Detect which cell encompasses the target text, then output its (x, y) center coordinate. 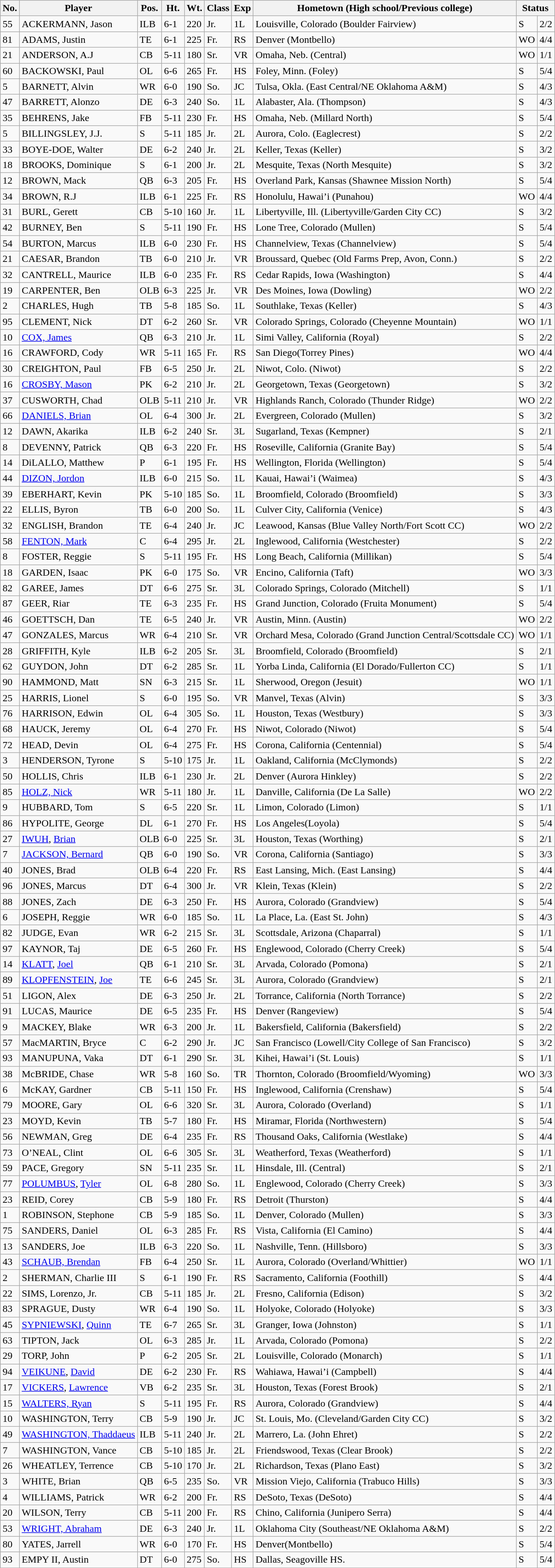
Southlake, Texas (Keller) (385, 306)
56 (10, 1136)
Grand Junction, Colorado (Fruita Monument) (385, 604)
HAUCK, Jeremy (78, 729)
4 (10, 1497)
ROBINSON, Stephone (78, 1215)
95 (10, 322)
76 (10, 714)
25 (10, 698)
Kihei, Hawai’i (St. Louis) (385, 1058)
DAWN, Akarika (78, 431)
WILLIAMS, Patrick (78, 1497)
WRIGHT, Abraham (78, 1528)
MacMARTIN, Bryce (78, 1043)
29 (10, 1356)
Miramar, Florida (Northwestern) (385, 1121)
Chino, California (Junipero Serra) (385, 1513)
IWUH, Brian (78, 839)
CROSBY, Mason (78, 384)
Pos. (149, 8)
CANTRELL, Maurice (78, 275)
Corona, California (Santiago) (385, 854)
EBERHART, Kevin (78, 494)
Louisville, Colorado (Boulder Fairview) (385, 24)
HAMMOND, Matt (78, 682)
CLEMENT, Nick (78, 322)
JUDGE, Evan (78, 933)
54 (10, 243)
NEWMAN, Greg (78, 1136)
Encino, California (Taft) (385, 572)
Sacramento, California (Foothill) (385, 1278)
Oakland, California (McClymonds) (385, 761)
La Place, La. (East St. John) (385, 917)
Lone Tree, Colorado (Mullen) (385, 228)
37 (10, 400)
HOLZ, Nick (78, 792)
SIMS, Lorenzo, Jr. (78, 1293)
96 (10, 886)
26 (10, 1466)
HOLLIS, Chris (78, 776)
WASHINGTON, Vance (78, 1450)
MOYD, Kevin (78, 1121)
Fresno, California (Edison) (385, 1293)
80 (10, 1544)
79 (10, 1105)
DL (149, 823)
75 (10, 1231)
BEHRENS, Jake (78, 118)
89 (10, 980)
Wahiawa, Hawai’i (Campbell) (385, 1372)
55 (10, 24)
Sugarland, Texas (Kempner) (385, 431)
280 (194, 1183)
27 (10, 839)
38 (10, 1074)
San Diego(Torrey Pines) (385, 353)
BURNEY, Ben (78, 228)
Orchard Mesa, Colorado (Grand Junction Central/Scottsdale CC) (385, 635)
Houston, Texas (Westbury) (385, 714)
GAREE, James (78, 588)
Vista, California (El Camino) (385, 1231)
ADAMS, Justin (78, 40)
Status (536, 8)
Oklahoma City (Southeast/NE Oklahoma A&M) (385, 1528)
HENDERSON, Tyrone (78, 761)
HEAD, Devin (78, 745)
JONES, Brad (78, 870)
Tulsa, Okla. (East Central/NE Oklahoma A&M) (385, 86)
Mesquite, Texas (North Mesquite) (385, 165)
Niwot, Colorado (Niwot) (385, 729)
ENGLISH, Brandon (78, 525)
ELLIS, Byron (78, 510)
Marrero, La. (John Ehret) (385, 1434)
DEVENNY, Patrick (78, 447)
Sherwood, Oregon (Jesuit) (385, 682)
DANIELS, Brian (78, 415)
Denver, Colorado (Mullen) (385, 1215)
ANDERSON, A.J (78, 55)
Denver (Aurora Hinkley) (385, 776)
58 (10, 541)
POLUMBUS, Tyler (78, 1183)
Aurora, Colorado (Overland/Whittier) (385, 1262)
Hometown (High school/Previous college) (385, 8)
62 (10, 666)
St. Louis, Mo. (Cleveland/Garden City CC) (385, 1419)
WHITE, Brian (78, 1482)
Friendswood, Texas (Clear Brook) (385, 1450)
Wt. (194, 8)
REID, Corey (78, 1199)
51 (10, 996)
Broussard, Quebec (Old Farms Prep, Avon, Conn.) (385, 259)
83 (10, 1309)
Thornton, Colorado (Broomfield/Wyoming) (385, 1074)
Los Angeles(Loyola) (385, 823)
TIPTON, Jack (78, 1340)
46 (10, 619)
Colorado Springs, Colorado (Mitchell) (385, 588)
40 (10, 870)
Keller, Texas (Keller) (385, 149)
MANUPUNA, Vaka (78, 1058)
KLOPFENSTEIN, Joe (78, 980)
BURL, Gerett (78, 212)
GONZALES, Marcus (78, 635)
KLATT, Joel (78, 964)
ACKERMANN, Jason (78, 24)
73 (10, 1152)
JONES, Marcus (78, 886)
Bakersfield, California (Bakersfield) (385, 1027)
Honolulu, Hawai’i (Punahou) (385, 196)
SANDERS, Joe (78, 1246)
HUBBARD, Tom (78, 807)
WALTERS, Ryan (78, 1403)
43 (10, 1262)
Holyoke, Colorado (Holyoke) (385, 1309)
Denver (Montbello) (385, 40)
Aurora, Colorado (Overland) (385, 1105)
Torrance, California (North Torrance) (385, 996)
GRIFFITH, Kyle (78, 651)
WASHINGTON, Thaddaeus (78, 1434)
BARRETT, Alonzo (78, 102)
Houston, Texas (Forest Brook) (385, 1387)
CAESAR, Brandon (78, 259)
59 (10, 1168)
63 (10, 1340)
EMPY II, Austin (78, 1560)
Channelview, Texas (Channelview) (385, 243)
Foley, Minn. (Foley) (385, 71)
SPRAGUE, Dusty (78, 1309)
MACKEY, Blake (78, 1027)
HYPOLITE, George (78, 823)
WASHINGTON, Terry (78, 1419)
Omaha, Neb. (Central) (385, 55)
86 (10, 823)
Roseville, California (Granite Bay) (385, 447)
CREIGHTON, Paul (78, 369)
JOSEPH, Reggie (78, 917)
WHEATLEY, Terrence (78, 1466)
Denver (Rangeview) (385, 1011)
SYPNIEWSKI, Quinn (78, 1325)
WILSON, Terry (78, 1513)
Corona, California (Centennial) (385, 745)
87 (10, 604)
KAYNOR, Taj (78, 948)
SHERMAN, Charlie III (78, 1278)
CHARLES, Hugh (78, 306)
50 (10, 776)
Colorado Springs, Colorado (Cheyenne Mountain) (385, 322)
BARNETT, Alvin (78, 86)
Omaha, Neb. (Millard North) (385, 118)
Houston, Texas (Worthing) (385, 839)
CUSWORTH, Chad (78, 400)
5-7 (173, 1121)
BOYE-DOE, Walter (78, 149)
Klein, Texas (Klein) (385, 886)
MOORE, Gary (78, 1105)
81 (10, 40)
YATES, Jarrell (78, 1544)
Detroit (Thurston) (385, 1199)
49 (10, 1434)
33 (10, 149)
77 (10, 1183)
McBRIDE, Chase (78, 1074)
Dallas, Seagoville HS. (385, 1560)
13 (10, 1246)
Aurora, Colo. (Eaglecrest) (385, 133)
BROOKS, Dominique (78, 165)
Scottsdale, Arizona (Chaparral) (385, 933)
68 (10, 729)
BROWN, R.J (78, 196)
6-7 (173, 1325)
Weatherford, Texas (Weatherford) (385, 1152)
Wellington, Florida (Wellington) (385, 463)
39 (10, 494)
Simi Valley, California (Royal) (385, 337)
34 (10, 196)
BACKOWSKI, Paul (78, 71)
McKAY, Gardner (78, 1090)
57 (10, 1043)
Yorba Linda, California (El Dorado/Fullerton CC) (385, 666)
BROWN, Mack (78, 180)
VEIKUNE, David (78, 1372)
1 (10, 1215)
Danville, California (De La Salle) (385, 792)
53 (10, 1528)
91 (10, 1011)
VB (149, 1387)
19 (10, 290)
15 (10, 1403)
Mission Viejo, California (Trabuco Hills) (385, 1482)
PACE, Gregory (78, 1168)
Richardson, Texas (Plano East) (385, 1466)
85 (10, 792)
Long Beach, California (Millikan) (385, 557)
150 (194, 1090)
31 (10, 212)
6-8 (173, 1183)
88 (10, 901)
Inglewood, California (Westchester) (385, 541)
35 (10, 118)
San Francisco (Lowell/City College of San Francisco) (385, 1043)
TR (242, 1074)
Highlands Ranch, Colorado (Thunder Ridge) (385, 400)
Manvel, Texas (Alvin) (385, 698)
97 (10, 948)
LUCAS, Maurice (78, 1011)
Kauai, Hawai’i (Waimea) (385, 478)
28 (10, 651)
CARPENTER, Ben (78, 290)
JONES, Zach (78, 901)
DiLALLO, Matthew (78, 463)
BILLINGSLEY, J.J. (78, 133)
Libertyville, Ill. (Libertyville/Garden City CC) (385, 212)
165 (194, 353)
60 (10, 71)
Hinsdale, Ill. (Central) (385, 1168)
Alabaster, Ala. (Thompson) (385, 102)
GUYDON, John (78, 666)
TORP, John (78, 1356)
LIGON, Alex (78, 996)
Class (218, 8)
FOSTER, Reggie (78, 557)
Georgetown, Texas (Georgetown) (385, 384)
30 (10, 369)
SANDERS, Daniel (78, 1231)
Ht. (173, 8)
Evergreen, Colorado (Mullen) (385, 415)
72 (10, 745)
Player (78, 8)
COX, James (78, 337)
DeSoto, Texas (DeSoto) (385, 1497)
GOETTSCH, Dan (78, 619)
Exp (242, 8)
Limon, Colorado (Limon) (385, 807)
VICKERS, Lawrence (78, 1387)
FENTON, Mark (78, 541)
O’NEAL, Clint (78, 1152)
CRAWFORD, Cody (78, 353)
No. (10, 8)
17 (10, 1387)
Louisville, Colorado (Monarch) (385, 1356)
20 (10, 1513)
Leawood, Kansas (Blue Valley North/Fort Scott CC) (385, 525)
Cedar Rapids, Iowa (Washington) (385, 275)
320 (194, 1105)
GARDEN, Isaac (78, 572)
Niwot, Colo. (Niwot) (385, 369)
Inglewood, California (Crenshaw) (385, 1090)
295 (194, 541)
44 (10, 478)
JACKSON, Bernard (78, 854)
245 (194, 980)
DIZON, Jordon (78, 478)
Denver(Montbello) (385, 1544)
HARRIS, Lionel (78, 698)
HARRISON, Edwin (78, 714)
Thousand Oaks, California (Westlake) (385, 1136)
Granger, Iowa (Johnston) (385, 1325)
Overland Park, Kansas (Shawnee Mission North) (385, 180)
Nashville, Tenn. (Hillsboro) (385, 1246)
66 (10, 415)
42 (10, 228)
GEER, Riar (78, 604)
45 (10, 1325)
94 (10, 1372)
SCHAUB, Brendan (78, 1262)
90 (10, 682)
Culver City, California (Venice) (385, 510)
Des Moines, Iowa (Dowling) (385, 290)
Austin, Minn. (Austin) (385, 619)
BURTON, Marcus (78, 243)
East Lansing, Mich. (East Lansing) (385, 870)
